Scan for the cell matching the given text and deliver its [x, y] coordinate at center. 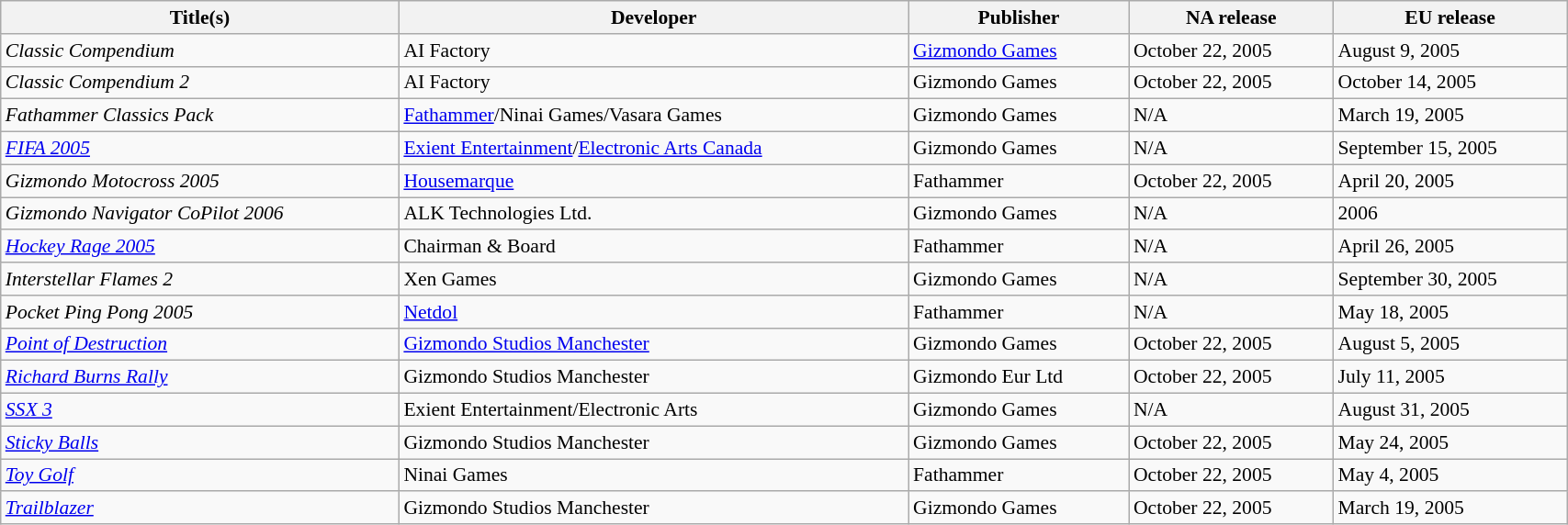
Exient Entertainment/Electronic Arts Canada [654, 149]
Gizmondo Motocross 2005 [200, 181]
FIFA 2005 [200, 149]
Point of Destruction [200, 344]
Sticky Balls [200, 442]
May 18, 2005 [1450, 312]
Trailblazer [200, 508]
August 31, 2005 [1450, 410]
Toy Golf [200, 475]
April 26, 2005 [1450, 247]
NA release [1231, 17]
Richard Burns Rally [200, 377]
Title(s) [200, 17]
August 9, 2005 [1450, 50]
May 4, 2005 [1450, 475]
May 24, 2005 [1450, 442]
October 14, 2005 [1450, 83]
Publisher [1019, 17]
Xen Games [654, 279]
July 11, 2005 [1450, 377]
August 5, 2005 [1450, 344]
April 20, 2005 [1450, 181]
Gizmondo Navigator CoPilot 2006 [200, 214]
ALK Technologies Ltd. [654, 214]
Classic Compendium [200, 50]
September 15, 2005 [1450, 149]
Interstellar Flames 2 [200, 279]
Hockey Rage 2005 [200, 247]
Fathammer Classics Pack [200, 116]
Exient Entertainment/Electronic Arts [654, 410]
Gizmondo Eur Ltd [1019, 377]
September 30, 2005 [1450, 279]
Netdol [654, 312]
Ninai Games [654, 475]
Classic Compendium 2 [200, 83]
Developer [654, 17]
Fathammer/Ninai Games/Vasara Games [654, 116]
2006 [1450, 214]
Chairman & Board [654, 247]
Pocket Ping Pong 2005 [200, 312]
EU release [1450, 17]
SSX 3 [200, 410]
Housemarque [654, 181]
